Return [x, y] of the center of cell containing provided text 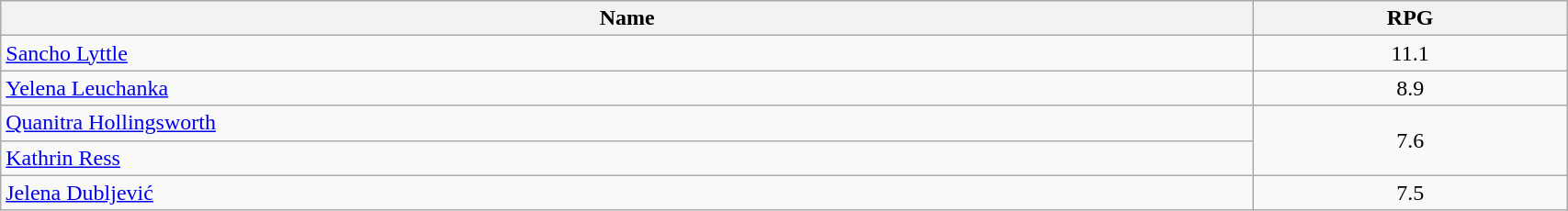
Jelena Dubljević [627, 193]
11.1 [1411, 53]
8.9 [1411, 88]
7.6 [1411, 140]
Name [627, 18]
Kathrin Ress [627, 158]
Yelena Leuchanka [627, 88]
7.5 [1411, 193]
RPG [1411, 18]
Sancho Lyttle [627, 53]
Quanitra Hollingsworth [627, 123]
